Identify which cell holds the provided text, then report its (X, Y) central coordinate. 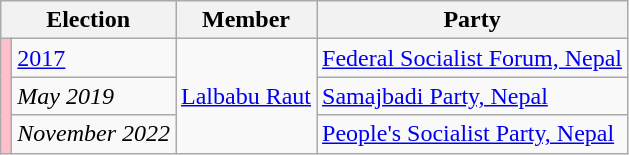
Federal Socialist Forum, Nepal (472, 58)
Lalbabu Raut (246, 96)
Election (88, 20)
2017 (94, 58)
May 2019 (94, 96)
November 2022 (94, 134)
People's Socialist Party, Nepal (472, 134)
Party (472, 20)
Member (246, 20)
Samajbadi Party, Nepal (472, 96)
